Locate the cell with the specified text and output its (x, y) center coordinate. 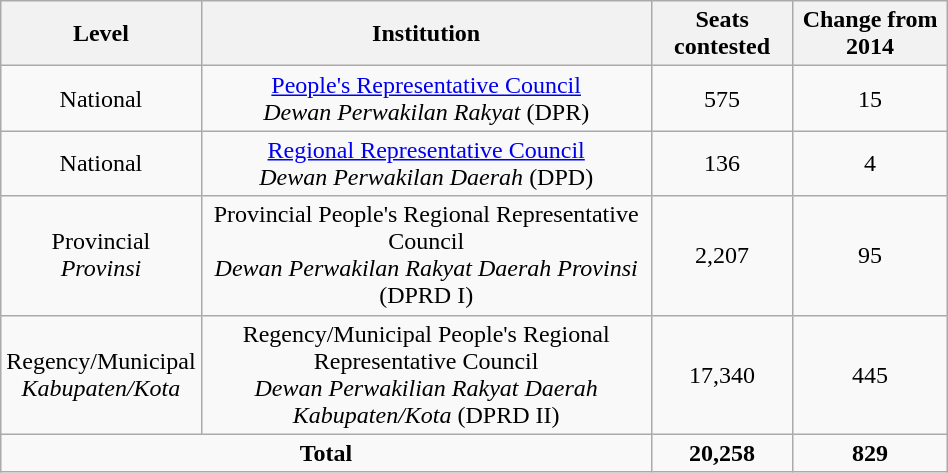
2,207 (722, 256)
Level (101, 34)
Regency/MunicipalKabupaten/Kota (101, 374)
Regency/Municipal People's Regional Representative CouncilDewan Perwakilian Rakyat Daerah Kabupaten/Kota (DPRD II) (426, 374)
Institution (426, 34)
People's Representative CouncilDewan Perwakilan Rakyat (DPR) (426, 98)
Total (326, 453)
20,258 (722, 453)
95 (870, 256)
Seats contested (722, 34)
445 (870, 374)
Provincial People's Regional Representative CouncilDewan Perwakilan Rakyat Daerah Provinsi (DPRD I) (426, 256)
Change from 2014 (870, 34)
ProvincialProvinsi (101, 256)
829 (870, 453)
136 (722, 164)
17,340 (722, 374)
575 (722, 98)
Regional Representative CouncilDewan Perwakilan Daerah (DPD) (426, 164)
4 (870, 164)
15 (870, 98)
